Capture the cell that displays the provided text and extract its (x, y) central coordinate. 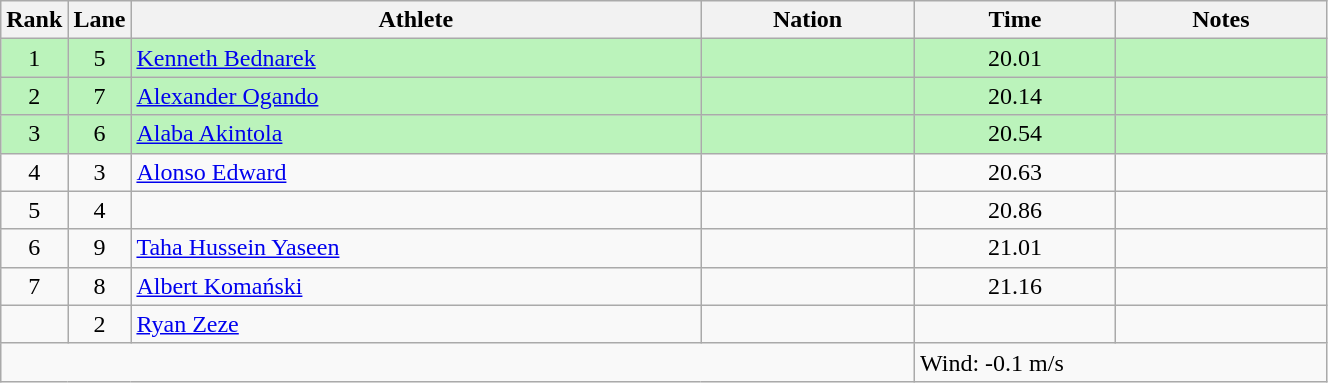
Notes (1220, 20)
Kenneth Bednarek (416, 58)
Wind: -0.1 m/s (1121, 362)
20.01 (1016, 58)
21.16 (1016, 286)
Taha Hussein Yaseen (416, 248)
Alonso Edward (416, 172)
8 (100, 286)
Time (1016, 20)
Ryan Zeze (416, 324)
21.01 (1016, 248)
20.63 (1016, 172)
Nation (808, 20)
20.14 (1016, 96)
Rank (34, 20)
1 (34, 58)
9 (100, 248)
Athlete (416, 20)
20.54 (1016, 134)
Lane (100, 20)
20.86 (1016, 210)
Albert Komański (416, 286)
Alaba Akintola (416, 134)
Alexander Ogando (416, 96)
